Capture the cell that displays the provided text and extract its (X, Y) central coordinate. 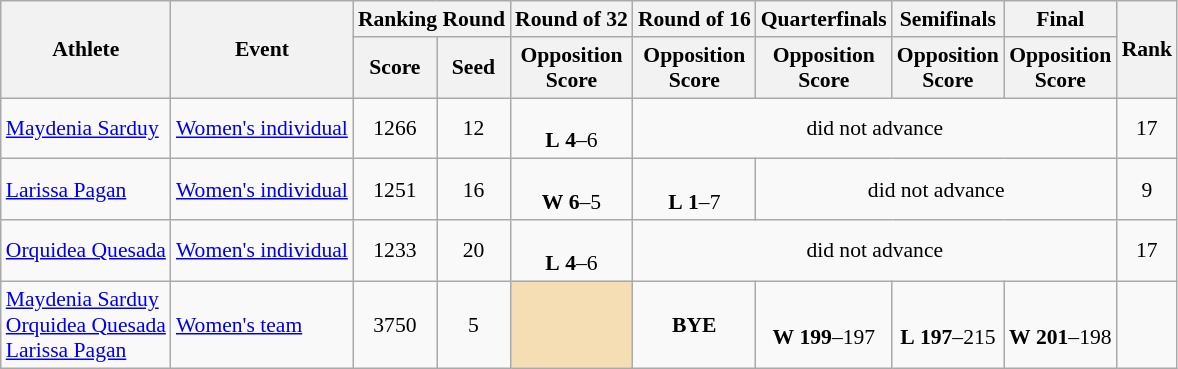
Score (395, 68)
5 (474, 324)
Semifinals (948, 19)
W 6–5 (572, 190)
W 201–198 (1060, 324)
BYE (694, 324)
W 199–197 (824, 324)
Maydenia Sarduy (86, 128)
L 1–7 (694, 190)
Athlete (86, 50)
9 (1148, 190)
1233 (395, 250)
20 (474, 250)
Orquidea Quesada (86, 250)
12 (474, 128)
Larissa Pagan (86, 190)
Maydenia SarduyOrquidea QuesadaLarissa Pagan (86, 324)
L 197–215 (948, 324)
1266 (395, 128)
Round of 16 (694, 19)
1251 (395, 190)
Rank (1148, 50)
Final (1060, 19)
Seed (474, 68)
Quarterfinals (824, 19)
Event (262, 50)
3750 (395, 324)
Women's team (262, 324)
Ranking Round (432, 19)
Round of 32 (572, 19)
16 (474, 190)
